Locate the cell with the specified text and output its [X, Y] center coordinate. 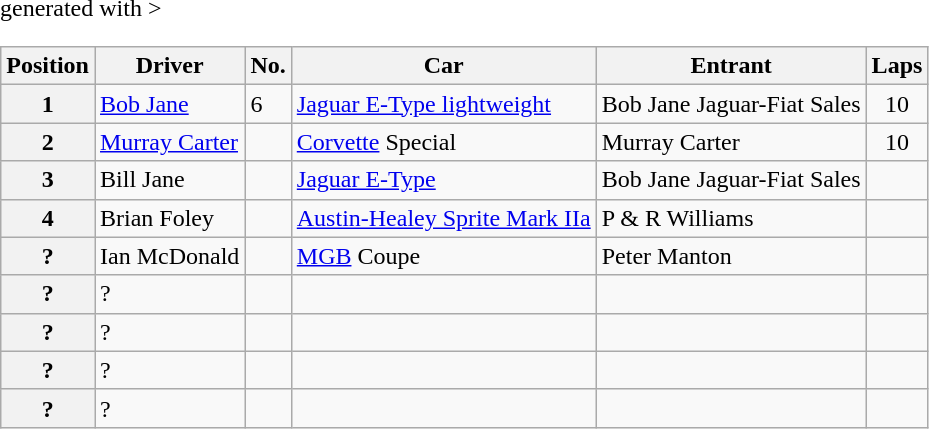
Bill Jane [169, 180]
MGB Coupe [444, 256]
4 [48, 218]
2 [48, 142]
Entrant [731, 66]
1 [48, 104]
Car [444, 66]
Corvette Special [444, 142]
No. [268, 66]
Jaguar E-Type [444, 180]
Jaguar E-Type lightweight [444, 104]
6 [268, 104]
Ian McDonald [169, 256]
Peter Manton [731, 256]
Driver [169, 66]
3 [48, 180]
Position [48, 66]
Bob Jane [169, 104]
Austin-Healey Sprite Mark IIa [444, 218]
P & R Williams [731, 218]
Laps [897, 66]
Brian Foley [169, 218]
